Extract the (X, Y) coordinate from the center of the cell holding the provided text.  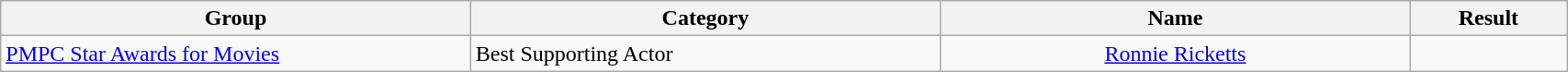
Group (235, 18)
PMPC Star Awards for Movies (235, 54)
Ronnie Ricketts (1176, 54)
Result (1488, 18)
Category (705, 18)
Best Supporting Actor (705, 54)
Name (1176, 18)
